Detect which cell encompasses the target text, then output its [x, y] center coordinate. 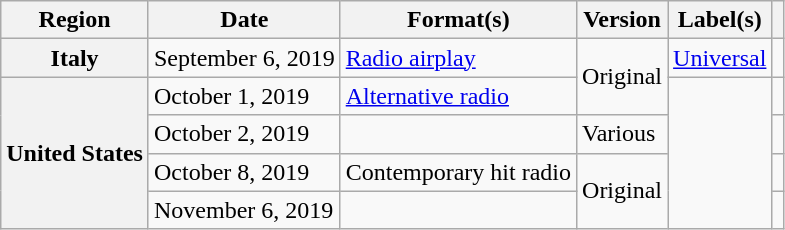
Italy [75, 58]
Radio airplay [458, 58]
Label(s) [720, 20]
Format(s) [458, 20]
November 6, 2019 [244, 210]
October 2, 2019 [244, 134]
October 1, 2019 [244, 96]
September 6, 2019 [244, 58]
Alternative radio [458, 96]
Contemporary hit radio [458, 172]
Universal [720, 58]
October 8, 2019 [244, 172]
Date [244, 20]
Various [622, 134]
Region [75, 20]
Version [622, 20]
United States [75, 153]
